Scan for the cell matching the given text and deliver its (x, y) coordinate at center. 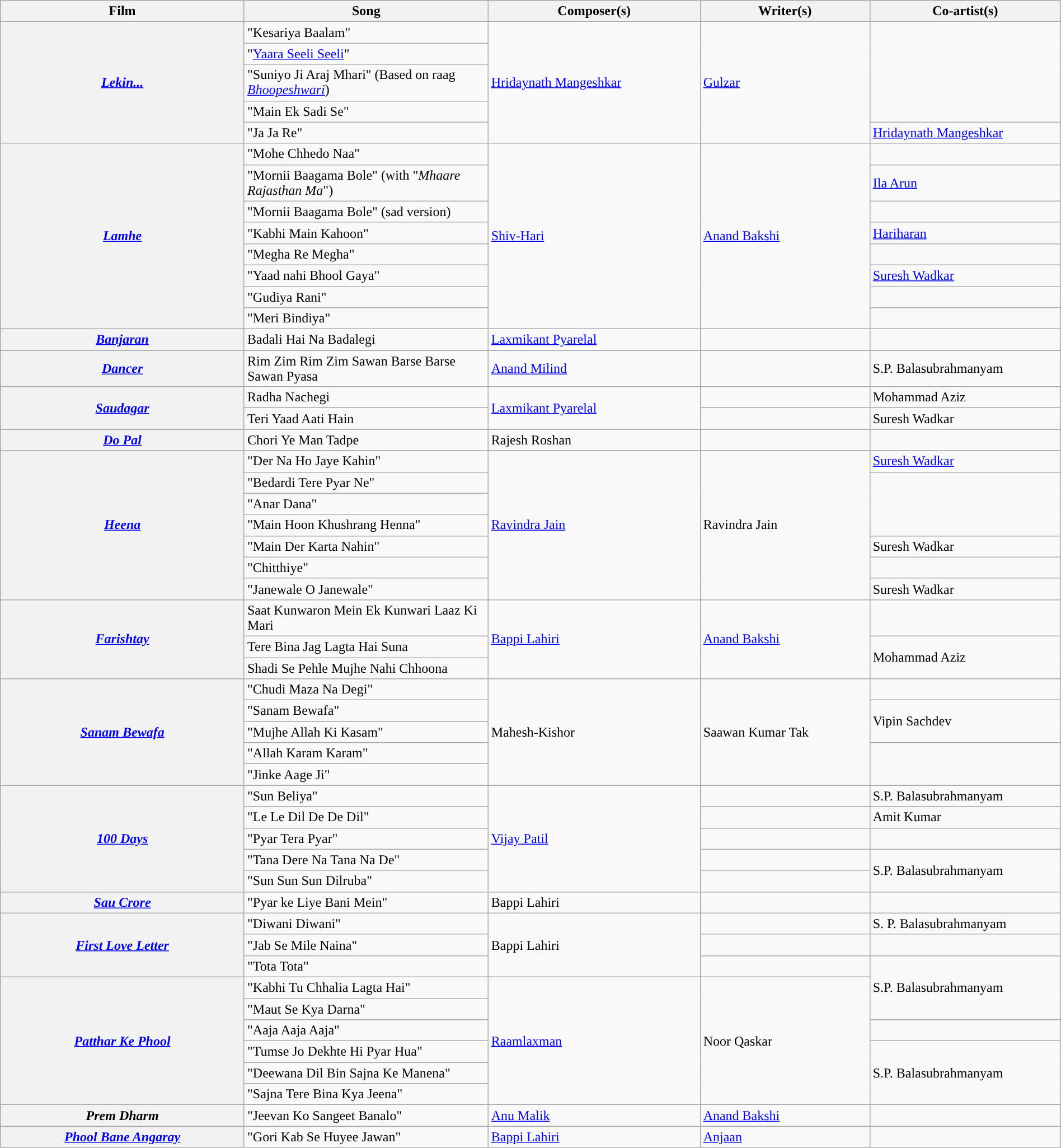
First Love Letter (123, 945)
Rajesh Roshan (594, 440)
"Jeevan Ko Sangeet Banalo" (366, 1116)
Badali Hai Na Badalegi (366, 340)
"Suniyo Ji Araj Mhari" (Based on raag Bhoopeshwari) (366, 83)
"Gori Kab Se Huyee Jawan" (366, 1137)
Amit Kumar (965, 817)
"Mornii Baagama Bole" (sad version) (366, 212)
Heena (123, 525)
S. P. Balasubrahmanyam (965, 924)
"Jab Se Mile Naina" (366, 945)
Do Pal (123, 440)
Saat Kunwaron Mein Ek Kunwari Laaz Ki Mari (366, 618)
"Main Hoon Khushrang Henna" (366, 525)
Vipin Sachdev (965, 721)
"Deewana Dil Bin Sajna Ke Manena" (366, 1073)
Saawan Kumar Tak (785, 732)
"Yaara Seeli Seeli" (366, 54)
Lekin... (123, 83)
"Der Na Ho Jaye Kahin" (366, 461)
"Mohe Chhedo Naa" (366, 154)
"Anar Dana" (366, 504)
"Main Der Karta Nahin" (366, 546)
Anand Milind (594, 368)
"Pyar Tera Pyar" (366, 838)
"Aaja Aaja Aaja" (366, 1030)
"Sun Beliya" (366, 796)
Chori Ye Man Tadpe (366, 440)
"Yaad nahi Bhool Gaya" (366, 275)
Raamlaxman (594, 1041)
Tere Bina Jag Lagta Hai Suna (366, 646)
Teri Yaad Aati Hain (366, 419)
Noor Qaskar (785, 1041)
"Tana Dere Na Tana Na De" (366, 860)
"Bedardi Tere Pyar Ne" (366, 482)
"Ja Ja Re" (366, 133)
Radha Nachegi (366, 397)
"Tumse Jo Dekhte Hi Pyar Hua" (366, 1052)
Vijay Patil (594, 838)
Farishtay (123, 639)
"Megha Re Megha" (366, 254)
"Diwani Diwani" (366, 924)
"Mornii Baagama Bole" (with "Mhaare Rajasthan Ma") (366, 182)
"Sanam Bewafa" (366, 711)
Anu Malik (594, 1116)
Anjaan (785, 1137)
"Main Ek Sadi Se" (366, 111)
"Kabhi Main Kahoon" (366, 233)
"Meri Bindiya" (366, 318)
Sanam Bewafa (123, 732)
"Chitthiye" (366, 568)
"Janewale O Janewale" (366, 589)
Writer(s) (785, 11)
Phool Bane Angaray (123, 1137)
Co-artist(s) (965, 11)
Ila Arun (965, 182)
"Chudi Maza Na Degi" (366, 690)
Film (123, 11)
Song (366, 11)
Prem Dharm (123, 1116)
"Jinke Aage Ji" (366, 775)
100 Days (123, 838)
"Mujhe Allah Ki Kasam" (366, 732)
Gulzar (785, 83)
"Tota Tota" (366, 966)
"Allah Karam Karam" (366, 753)
"Pyar ke Liye Bani Mein" (366, 902)
Sau Crore (123, 902)
Dancer (123, 368)
Banjaran (123, 340)
Shiv-Hari (594, 236)
"Sun Sun Sun Dilruba" (366, 881)
Saudagar (123, 408)
Lamhe (123, 236)
Hariharan (965, 233)
Mahesh-Kishor (594, 732)
"Gudiya Rani" (366, 297)
Rim Zim Rim Zim Sawan Barse Barse Sawan Pyasa (366, 368)
Composer(s) (594, 11)
"Sajna Tere Bina Kya Jeena" (366, 1094)
Patthar Ke Phool (123, 1041)
"Le Le Dil De De Dil" (366, 817)
"Kabhi Tu Chhalia Lagta Hai" (366, 987)
"Maut Se Kya Darna" (366, 1009)
Shadi Se Pehle Mujhe Nahi Chhoona (366, 668)
"Kesariya Baalam" (366, 32)
